From the cell containing the given text, extract its center point as [x, y] coordinate. 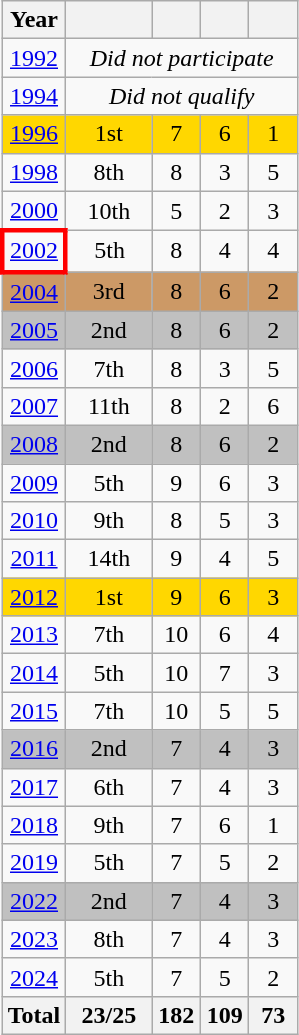
2011 [34, 559]
Year [34, 20]
2006 [34, 368]
2014 [34, 673]
11th [109, 406]
2000 [34, 211]
Did not participate [182, 58]
3rd [109, 292]
2007 [34, 406]
1992 [34, 58]
2024 [34, 977]
73 [274, 1015]
2015 [34, 711]
1998 [34, 172]
2009 [34, 483]
2019 [34, 863]
1994 [34, 96]
2012 [34, 597]
23/25 [109, 1015]
2013 [34, 635]
2008 [34, 444]
14th [109, 559]
2018 [34, 825]
10th [109, 211]
1996 [34, 134]
Did not qualify [182, 96]
2022 [34, 901]
2004 [34, 292]
2002 [34, 252]
6th [109, 787]
182 [176, 1015]
2010 [34, 521]
2017 [34, 787]
2023 [34, 939]
109 [224, 1015]
2016 [34, 749]
Total [34, 1015]
2005 [34, 330]
